Output the (X, Y) coordinate of the center of the cell containing the given text.  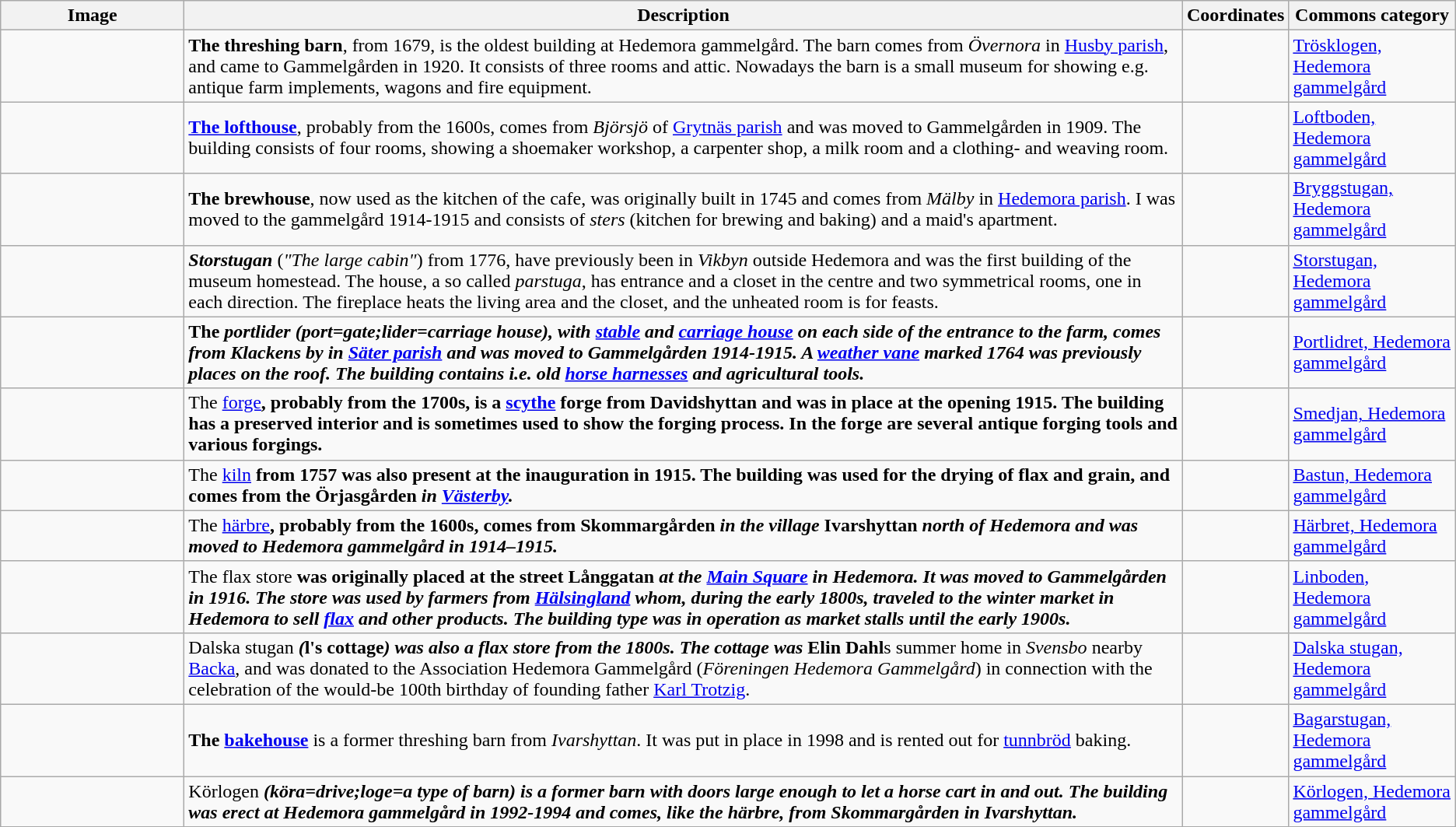
Körlogen, Hedemora gammelgård (1372, 801)
Bastun, Hedemora gammelgård (1372, 485)
Portlidret, Hedemora gammelgård (1372, 352)
Coordinates (1235, 16)
Image (93, 16)
Härbret, Hedemora gammelgård (1372, 535)
Trösklogen, Hedemora gammelgård (1372, 66)
Bagarstugan, Hedemora gammelgård (1372, 740)
Bryggstugan, Hedemora gammelgård (1372, 209)
Linboden, Hedemora gammelgård (1372, 597)
Description (684, 16)
Dalska stugan, Hedemora gammelgård (1372, 668)
Storstugan, Hedemora gammelgård (1372, 281)
The bakehouse is a former threshing barn from Ivarshyttan. It was put in place in 1998 and is rented out for tunnbröd baking. (684, 740)
Commons category (1372, 16)
Loftboden, Hedemora gammelgård (1372, 138)
Smedjan, Hedemora gammelgård (1372, 424)
